Determine the (x, y) coordinate at the center of the cell enclosing the given text.  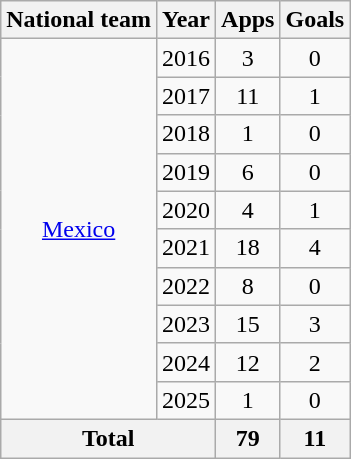
15 (248, 324)
6 (248, 172)
Year (186, 20)
2021 (186, 248)
2020 (186, 210)
2018 (186, 134)
Total (108, 438)
Apps (248, 20)
Goals (315, 20)
Mexico (79, 230)
2024 (186, 362)
8 (248, 286)
2016 (186, 58)
18 (248, 248)
79 (248, 438)
2023 (186, 324)
2019 (186, 172)
2025 (186, 400)
National team (79, 20)
12 (248, 362)
2022 (186, 286)
2017 (186, 96)
2 (315, 362)
